Search for the cell housing the specified text and yield its [X, Y] center coordinate. 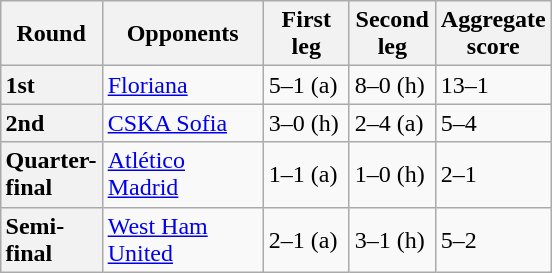
Quarter-final [51, 174]
Opponents [182, 34]
2–1 (a) [306, 240]
Atlético Madrid [182, 174]
5–4 [493, 123]
1st [51, 85]
1–1 (a) [306, 174]
8–0 (h) [392, 85]
2–4 (a) [392, 123]
Aggregate score [493, 34]
5–2 [493, 240]
2–1 [493, 174]
Second leg [392, 34]
West Ham United [182, 240]
CSKA Sofia [182, 123]
13–1 [493, 85]
Floriana [182, 85]
5–1 (a) [306, 85]
2nd [51, 123]
First leg [306, 34]
3–1 (h) [392, 240]
3–0 (h) [306, 123]
Round [51, 34]
Semi-final [51, 240]
1–0 (h) [392, 174]
